Find where the given text appears and provide that cell's center as [x, y] coordinate. 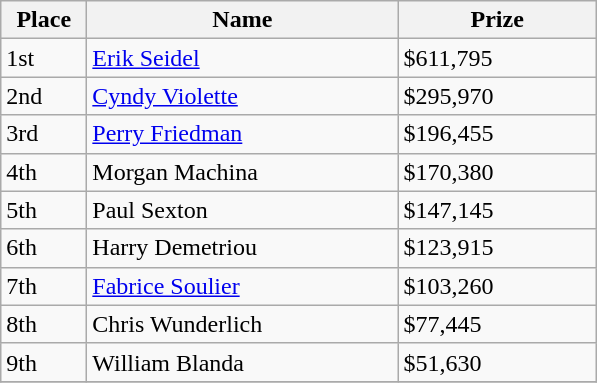
2nd [44, 96]
$103,260 [498, 286]
Paul Sexton [242, 210]
$77,445 [498, 324]
1st [44, 58]
$170,380 [498, 172]
$295,970 [498, 96]
3rd [44, 134]
Name [242, 20]
8th [44, 324]
William Blanda [242, 362]
$611,795 [498, 58]
Harry Demetriou [242, 248]
Chris Wunderlich [242, 324]
7th [44, 286]
Morgan Machina [242, 172]
Perry Friedman [242, 134]
5th [44, 210]
6th [44, 248]
4th [44, 172]
$147,145 [498, 210]
Cyndy Violette [242, 96]
Erik Seidel [242, 58]
9th [44, 362]
$51,630 [498, 362]
Prize [498, 20]
$123,915 [498, 248]
Place [44, 20]
Fabrice Soulier [242, 286]
$196,455 [498, 134]
